Return the (x, y) coordinate for the center point of the cell that contains the specified text.  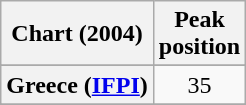
Peakposition (199, 34)
35 (199, 85)
Chart (2004) (78, 34)
Greece (IFPI) (78, 85)
